Output the (X, Y) coordinate of the center of the cell containing the given text.  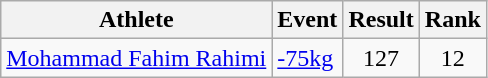
12 (452, 58)
Result (381, 20)
Rank (452, 20)
Mohammad Fahim Rahimi (136, 58)
-75kg (308, 58)
Athlete (136, 20)
127 (381, 58)
Event (308, 20)
